Provide the (x, y) coordinate of the cell's center where the given text is located.  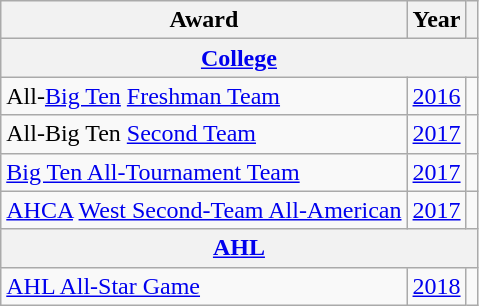
Big Ten All-Tournament Team (204, 172)
Award (204, 20)
AHCA West Second-Team All-American (204, 210)
All-Big Ten Second Team (204, 134)
College (239, 58)
All-Big Ten Freshman Team (204, 96)
2016 (436, 96)
Year (436, 20)
2018 (436, 286)
AHL (239, 248)
AHL All-Star Game (204, 286)
